Extract the [X, Y] coordinate from the center of the cell holding the provided text.  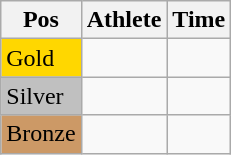
Time [199, 20]
Silver [41, 96]
Gold [41, 58]
Pos [41, 20]
Bronze [41, 134]
Athlete [124, 20]
